Pinpoint the cell where the given text exists, returning its (X, Y) midpoint coordinate. 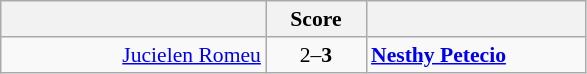
Nesthy Petecio (476, 55)
2–3 (316, 55)
Jucielen Romeu (134, 55)
Score (316, 19)
